Determine the (x, y) coordinate at the center of the cell enclosing the given text.  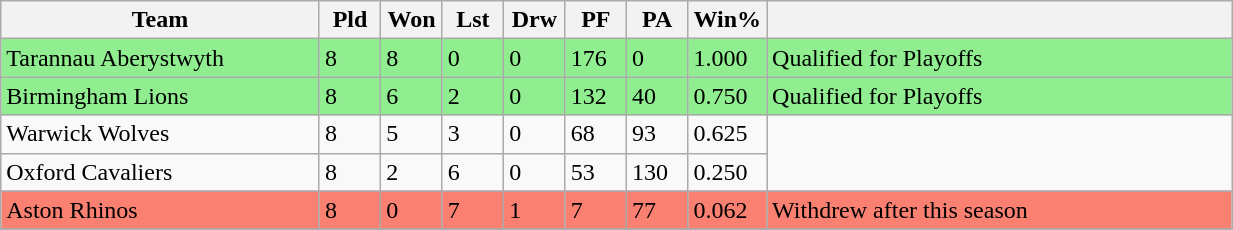
130 (658, 172)
0.625 (728, 134)
Withdrew after this season (1000, 210)
Win% (728, 20)
1.000 (728, 58)
Lst (472, 20)
1 (534, 210)
Won (412, 20)
Team (160, 20)
77 (658, 210)
40 (658, 96)
0.750 (728, 96)
93 (658, 134)
Pld (350, 20)
Tarannau Aberystwyth (160, 58)
5 (412, 134)
53 (596, 172)
132 (596, 96)
68 (596, 134)
Warwick Wolves (160, 134)
Birmingham Lions (160, 96)
176 (596, 58)
0.250 (728, 172)
PF (596, 20)
Aston Rhinos (160, 210)
3 (472, 134)
Drw (534, 20)
Oxford Cavaliers (160, 172)
PA (658, 20)
0.062 (728, 210)
